From the cell containing the given text, extract its center point as (x, y) coordinate. 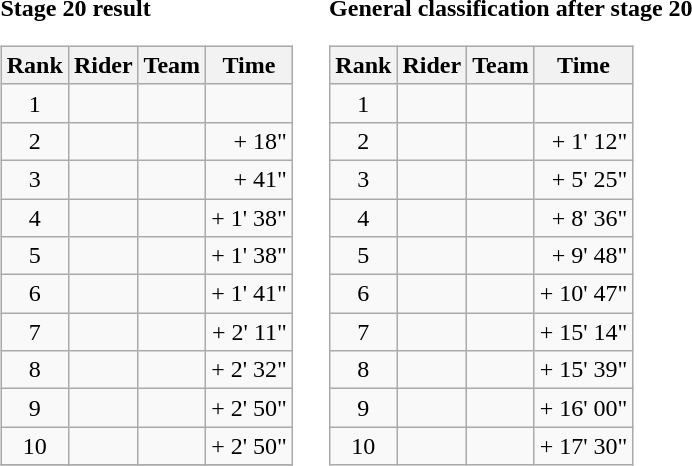
+ 17' 30" (584, 446)
+ 8' 36" (584, 217)
+ 1' 12" (584, 141)
+ 5' 25" (584, 179)
+ 15' 39" (584, 370)
+ 41" (250, 179)
+ 18" (250, 141)
+ 15' 14" (584, 332)
+ 9' 48" (584, 256)
+ 2' 11" (250, 332)
+ 2' 32" (250, 370)
+ 1' 41" (250, 294)
+ 10' 47" (584, 294)
+ 16' 00" (584, 408)
